Search for the cell housing the specified text and yield its (X, Y) center coordinate. 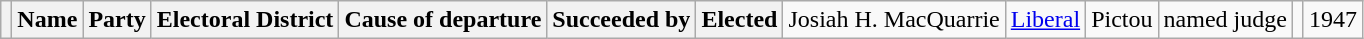
1947 (1332, 20)
Elected (740, 20)
Pictou (1122, 20)
named judge (1225, 20)
Party (117, 20)
Name (48, 20)
Succeeded by (622, 20)
Josiah H. MacQuarrie (894, 20)
Electoral District (245, 20)
Cause of departure (443, 20)
Liberal (1045, 20)
